Provide the [x, y] coordinate of the cell's center where the given text is located.  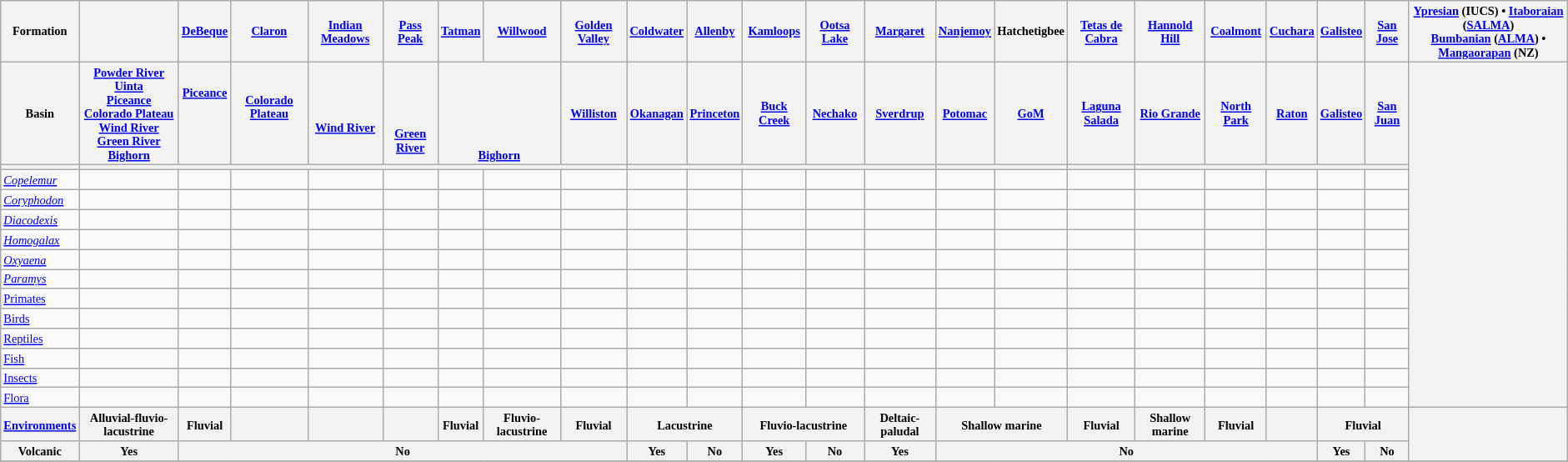
Pass Peak [410, 30]
Tetas de Cabra [1102, 30]
Willwood [522, 30]
Volcanic [40, 450]
Reptiles [40, 338]
Nechako [834, 113]
Allenby [715, 30]
Cuchara [1292, 30]
Lacustrine [685, 424]
Flora [40, 397]
Hannold Hill [1170, 30]
Margaret [900, 30]
GoM [1031, 113]
Powder RiverUintaPiceanceColorado PlateauWind RiverGreen RiverBighorn [129, 113]
Fish [40, 358]
Wind River [345, 113]
Coalmont [1235, 30]
Sverdrup [900, 113]
Formation [40, 30]
Raton [1292, 113]
Tatman [460, 30]
San Juan [1387, 113]
Okanagan [657, 113]
Claron [269, 30]
Homogalax [40, 239]
Laguna Salada [1102, 113]
Coldwater [657, 30]
Williston [594, 113]
Birds [40, 319]
Insects [40, 378]
Paramys [40, 279]
Princeton [715, 113]
Deltaic-paludal [900, 424]
Rio Grande [1170, 113]
Golden Valley [594, 30]
North Park [1235, 113]
Environments [40, 424]
Ypresian (IUCS) • Itaboraian (SALMA)Bumbanian (ALMA) • Mangaorapan (NZ) [1489, 30]
Bighorn [498, 113]
Alluvial-fluvio-lacustrine [129, 424]
Piceance [204, 113]
Basin [40, 113]
San Jose [1387, 30]
Copelemur [40, 180]
Oxyaena [40, 259]
Potomac [964, 113]
Ootsa Lake [834, 30]
Green River [410, 113]
Kamloops [774, 30]
Indian Meadows [345, 30]
Colorado Plateau [269, 113]
Hatchetigbee [1031, 30]
Nanjemoy [964, 30]
Buck Creek [774, 113]
Primates [40, 299]
Coryphodon [40, 199]
Diacodexis [40, 219]
DeBeque [204, 30]
